Output the (x, y) coordinate of the center of the cell containing the given text.  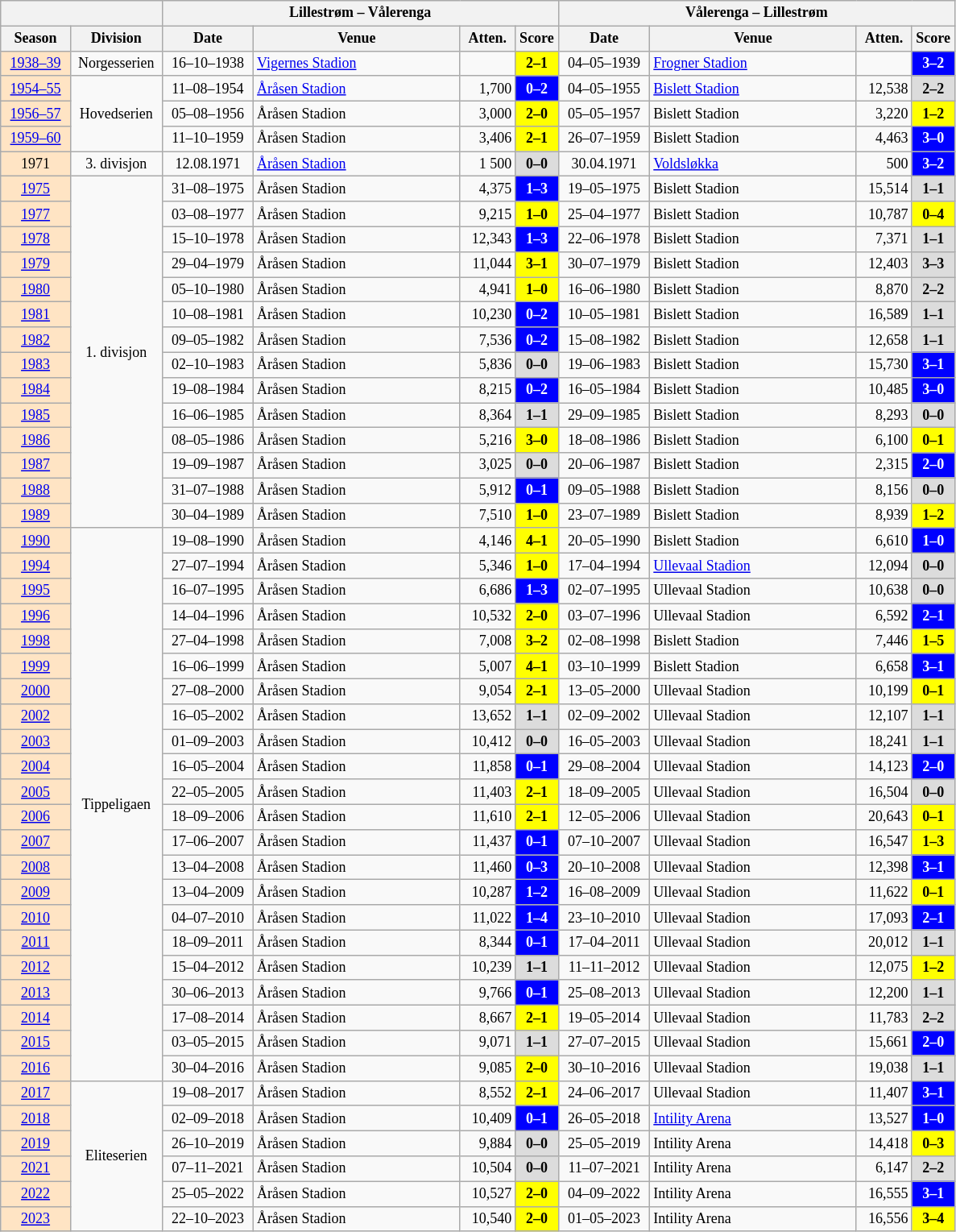
5,216 (488, 440)
11–07–2021 (604, 1168)
02–09–2002 (604, 717)
1980 (35, 290)
9,766 (488, 993)
20–06–1987 (604, 466)
16–05–2004 (208, 767)
2006 (35, 817)
12,094 (884, 566)
19–08–2017 (208, 1093)
2015 (35, 1043)
1971 (35, 164)
2007 (35, 841)
02–10–1983 (208, 364)
02–09–2018 (208, 1118)
2002 (35, 717)
11,610 (488, 817)
1988 (35, 490)
16–05–2003 (604, 741)
3,406 (488, 139)
3,025 (488, 466)
10,239 (488, 967)
8,344 (488, 943)
6,686 (488, 591)
Frogner Stadion (753, 63)
24–06–2017 (604, 1093)
3,220 (884, 113)
10,532 (488, 616)
19–09–1987 (208, 466)
16,589 (884, 314)
04–07–2010 (208, 917)
6,610 (884, 540)
10,199 (884, 691)
1983 (35, 364)
Eliteserien (116, 1155)
Vigernes Stadion (357, 63)
2012 (35, 967)
7,008 (488, 641)
10,638 (884, 591)
22–10–2023 (208, 1218)
2004 (35, 767)
11,022 (488, 917)
1989 (35, 516)
11–10–1959 (208, 139)
31–07–1988 (208, 490)
12.08.1971 (208, 164)
05–08–1956 (208, 113)
2014 (35, 1018)
1986 (35, 440)
4,941 (488, 290)
Lillestrøm – Vålerenga (360, 13)
30–04–2016 (208, 1068)
1995 (35, 591)
12,403 (884, 264)
1982 (35, 340)
12,538 (884, 89)
1. divisjon (116, 352)
17–04–1994 (604, 566)
3. divisjon (116, 164)
18–09–2005 (604, 791)
12,107 (884, 717)
18–09–2006 (208, 817)
2009 (35, 893)
4,463 (884, 139)
1984 (35, 390)
14,123 (884, 767)
2005 (35, 791)
8,156 (884, 490)
1–4 (537, 917)
8,552 (488, 1093)
09–05–1988 (604, 490)
26–07–1959 (604, 139)
18–08–1986 (604, 440)
Hovedserien (116, 114)
27–07–2015 (604, 1043)
20,012 (884, 943)
27–07–1994 (208, 566)
0–4 (933, 214)
9,884 (488, 1143)
13,527 (884, 1118)
4,146 (488, 540)
16,504 (884, 791)
10–08–1981 (208, 314)
17–04–2011 (604, 943)
02–07–1995 (604, 591)
9,085 (488, 1068)
16,556 (884, 1218)
19,038 (884, 1068)
2019 (35, 1143)
16–05–1984 (604, 390)
9,071 (488, 1043)
2013 (35, 993)
2010 (35, 917)
23–07–1989 (604, 516)
19–06–1983 (604, 364)
25–04–1977 (604, 214)
11–08–1954 (208, 89)
6,147 (884, 1168)
10,287 (488, 893)
10,412 (488, 741)
03–07–1996 (604, 616)
11,403 (488, 791)
5,007 (488, 666)
16–08–2009 (604, 893)
08–05–1986 (208, 440)
8,364 (488, 416)
4,375 (488, 189)
02–08–1998 (604, 641)
10,485 (884, 390)
04–05–1939 (604, 63)
10,540 (488, 1218)
10,527 (488, 1194)
8,667 (488, 1018)
1999 (35, 666)
13–04–2008 (208, 867)
13,652 (488, 717)
2011 (35, 943)
10,504 (488, 1168)
19–08–1990 (208, 540)
25–05–2019 (604, 1143)
29–08–2004 (604, 767)
03–10–1999 (604, 666)
27–08–2000 (208, 691)
1 500 (488, 164)
30–10–2016 (604, 1068)
11,622 (884, 893)
05–05–1957 (604, 113)
03–08–1977 (208, 214)
16,555 (884, 1194)
1981 (35, 314)
23–10–2010 (604, 917)
09–05–1982 (208, 340)
19–08–1984 (208, 390)
11,044 (488, 264)
25–08–2013 (604, 993)
30–07–1979 (604, 264)
16–10–1938 (208, 63)
1985 (35, 416)
7,510 (488, 516)
12,075 (884, 967)
1959–60 (35, 139)
1994 (35, 566)
8,293 (884, 416)
7,371 (884, 239)
30–06–2013 (208, 993)
5,912 (488, 490)
14,418 (884, 1143)
10,409 (488, 1118)
3,000 (488, 113)
11,460 (488, 867)
1,700 (488, 89)
03–05–2015 (208, 1043)
20,643 (884, 817)
3–4 (933, 1218)
16–07–1995 (208, 591)
5,346 (488, 566)
10,787 (884, 214)
7,536 (488, 340)
30.04.1971 (604, 164)
1990 (35, 540)
11,407 (884, 1093)
7,446 (884, 641)
1978 (35, 239)
19–05–1975 (604, 189)
2016 (35, 1068)
11,437 (488, 841)
16–06–1999 (208, 666)
1956–57 (35, 113)
16–05–2002 (208, 717)
01–05–2023 (604, 1218)
12,343 (488, 239)
19–05–2014 (604, 1018)
2022 (35, 1194)
15,514 (884, 189)
04–05–1955 (604, 89)
15–08–1982 (604, 340)
20–05–1990 (604, 540)
15,730 (884, 364)
500 (884, 164)
12,658 (884, 340)
12–05–2006 (604, 817)
16–06–1980 (604, 290)
05–10–1980 (208, 290)
1938–39 (35, 63)
01–09–2003 (208, 741)
1–5 (933, 641)
6,592 (884, 616)
6,658 (884, 666)
26–10–2019 (208, 1143)
22–06–1978 (604, 239)
29–04–1979 (208, 264)
16–06–1985 (208, 416)
2018 (35, 1118)
9,054 (488, 691)
16,547 (884, 841)
10–05–1981 (604, 314)
13–05–2000 (604, 691)
12,398 (884, 867)
14–04–1996 (208, 616)
04–09–2022 (604, 1194)
30–04–1989 (208, 516)
11,858 (488, 767)
2017 (35, 1093)
13–04–2009 (208, 893)
Season (35, 39)
1954–55 (35, 89)
1979 (35, 264)
1998 (35, 641)
11–11–2012 (604, 967)
2003 (35, 741)
25–05–2022 (208, 1194)
8,215 (488, 390)
10,230 (488, 314)
1977 (35, 214)
Division (116, 39)
27–04–1998 (208, 641)
12,200 (884, 993)
6,100 (884, 440)
2023 (35, 1218)
2008 (35, 867)
1987 (35, 466)
18–09–2011 (208, 943)
2021 (35, 1168)
Norgesserien (116, 63)
18,241 (884, 741)
31–08–1975 (208, 189)
Vålerenga – Lillestrøm (756, 13)
15–10–1978 (208, 239)
17,093 (884, 917)
9,215 (488, 214)
3–3 (933, 264)
Voldsløkka (753, 164)
1975 (35, 189)
07–10–2007 (604, 841)
29–09–1985 (604, 416)
20–10–2008 (604, 867)
15–04–2012 (208, 967)
8,939 (884, 516)
5,836 (488, 364)
07–11–2021 (208, 1168)
11,783 (884, 1018)
2000 (35, 691)
Tippeligaen (116, 804)
17–08–2014 (208, 1018)
1996 (35, 616)
22–05–2005 (208, 791)
17–06–2007 (208, 841)
2,315 (884, 466)
8,870 (884, 290)
15,661 (884, 1043)
26–05–2018 (604, 1118)
